Pinpoint the cell where the given text exists, returning its [x, y] midpoint coordinate. 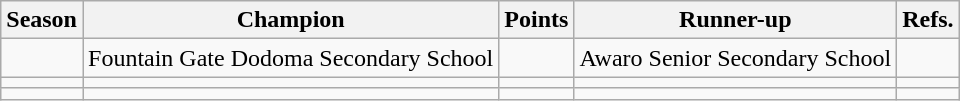
Fountain Gate Dodoma Secondary School [290, 58]
Points [536, 20]
Refs. [928, 20]
Runner-up [736, 20]
Awaro Senior Secondary School [736, 58]
Champion [290, 20]
Season [42, 20]
